Provide the [X, Y] coordinate of the cell's center where the given text is located.  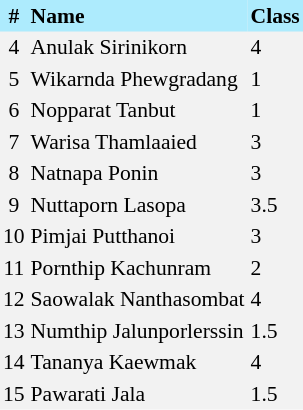
2 [276, 268]
12 [14, 300]
Tananya Kaewmak [138, 362]
15 [14, 394]
3.5 [276, 205]
Anulak Sirinikorn [138, 48]
Wikarnda Phewgradang [138, 79]
8 [14, 174]
# [14, 16]
13 [14, 331]
9 [14, 205]
Name [138, 16]
Pimjai Putthanoi [138, 236]
5 [14, 79]
Natnapa Ponin [138, 174]
14 [14, 362]
Nopparat Tanbut [138, 110]
Class [276, 16]
10 [14, 236]
7 [14, 142]
11 [14, 268]
Saowalak Nanthasombat [138, 300]
Nuttaporn Lasopa [138, 205]
Pornthip Kachunram [138, 268]
6 [14, 110]
Warisa Thamlaaied [138, 142]
Numthip Jalunporlerssin [138, 331]
Pawarati Jala [138, 394]
